Search for the cell housing the specified text and yield its [x, y] center coordinate. 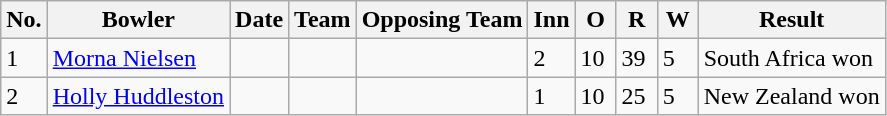
R [636, 20]
Team [323, 20]
25 [636, 96]
39 [636, 58]
South Africa won [792, 58]
Morna Nielsen [138, 58]
Result [792, 20]
Date [260, 20]
W [678, 20]
New Zealand won [792, 96]
O [596, 20]
Holly Huddleston [138, 96]
Bowler [138, 20]
Opposing Team [442, 20]
Inn [552, 20]
No. [24, 20]
